Scan for the cell matching the given text and deliver its [x, y] coordinate at center. 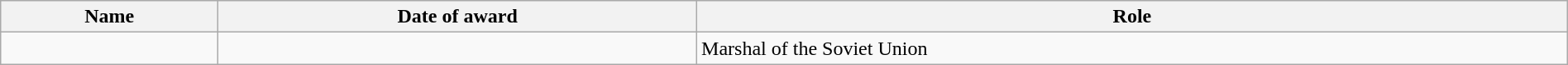
Marshal of the Soviet Union [1133, 48]
Name [109, 17]
Role [1133, 17]
Date of award [458, 17]
